Capture the cell that displays the provided text and extract its (X, Y) central coordinate. 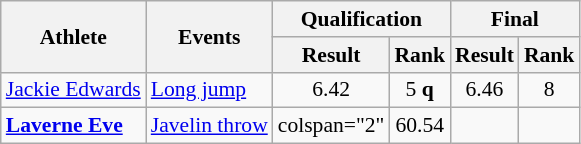
Long jump (210, 90)
6.42 (332, 90)
5 q (420, 90)
8 (550, 90)
colspan="2" (332, 126)
Laverne Eve (74, 126)
Athlete (74, 36)
Qualification (362, 19)
6.46 (484, 90)
Jackie Edwards (74, 90)
Final (514, 19)
Javelin throw (210, 126)
60.54 (420, 126)
Events (210, 36)
